Output the (X, Y) coordinate of the center of the cell containing the given text.  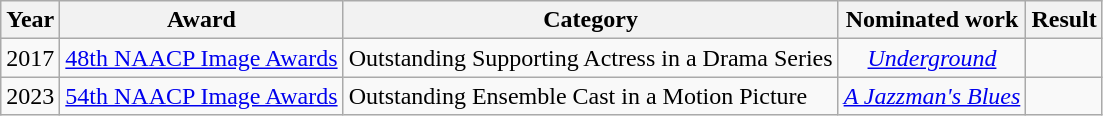
Award (202, 20)
A Jazzman's Blues (932, 96)
48th NAACP Image Awards (202, 58)
Outstanding Supporting Actress in a Drama Series (590, 58)
Year (30, 20)
Outstanding Ensemble Cast in a Motion Picture (590, 96)
Nominated work (932, 20)
2023 (30, 96)
Category (590, 20)
Underground (932, 58)
2017 (30, 58)
Result (1064, 20)
54th NAACP Image Awards (202, 96)
